Detect which cell encompasses the target text, then output its (x, y) center coordinate. 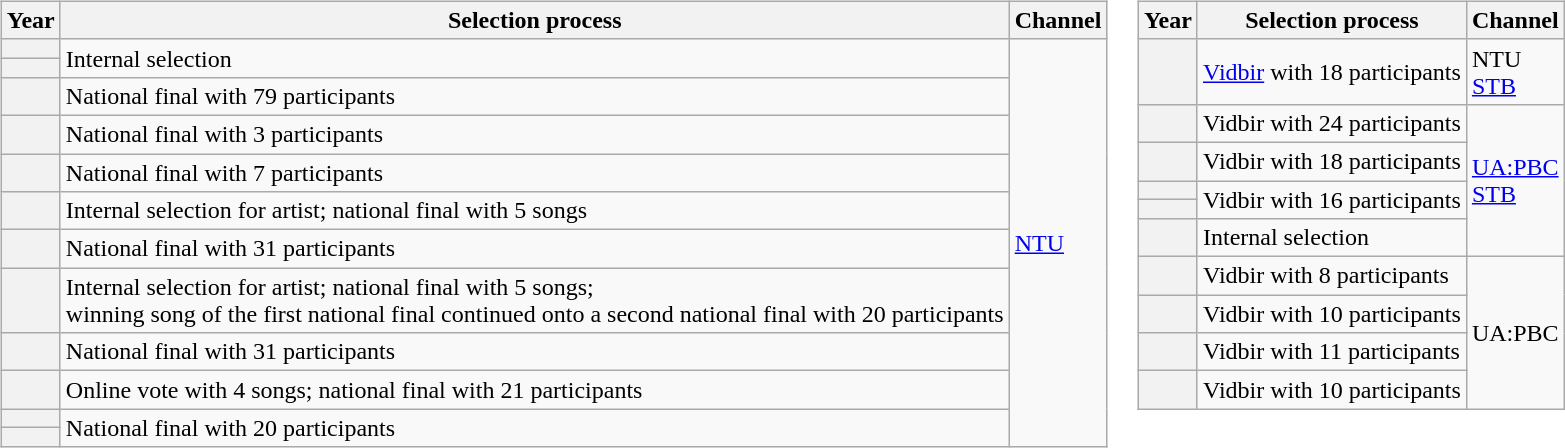
Vidbir with 8 participants (1332, 276)
Internal selection for artist; national final with 5 songs (534, 211)
NTU (1058, 243)
National final with 79 participants (534, 96)
Online vote with 4 songs; national final with 21 participants (534, 390)
National final with 3 participants (534, 134)
National final with 7 participants (534, 173)
UA:PBC (1515, 333)
UA:PBCSTB (1515, 180)
Vidbir with 11 participants (1332, 352)
Vidbir with 16 participants (1332, 199)
NTUSTB (1515, 72)
Vidbir with 24 participants (1332, 123)
National final with 20 participants (534, 428)
